Identify which cell holds the provided text, then report its (x, y) central coordinate. 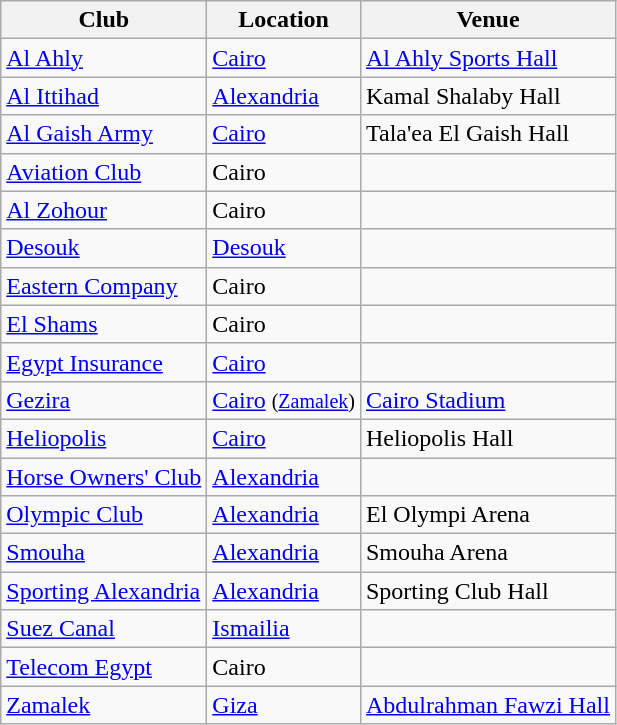
Egypt Insurance (104, 362)
Smouha Arena (488, 553)
Kamal Shalaby Hall (488, 96)
Sporting Alexandria (104, 591)
Suez Canal (104, 629)
Cairo (Zamalek) (284, 400)
Al Ahly Sports Hall (488, 58)
Olympic Club (104, 515)
Eastern Company (104, 286)
Sporting Club Hall (488, 591)
Al Ahly (104, 58)
Venue (488, 20)
Heliopolis (104, 438)
Abdulrahman Fawzi Hall (488, 705)
Club (104, 20)
Al Zohour (104, 210)
Smouha (104, 553)
Location (284, 20)
Horse Owners' Club (104, 477)
Cairo Stadium (488, 400)
El Olympi Arena (488, 515)
Zamalek (104, 705)
Al Ittihad (104, 96)
Heliopolis Hall (488, 438)
Ismailia (284, 629)
Telecom Egypt (104, 667)
Giza (284, 705)
Tala'ea El Gaish Hall (488, 134)
El Shams (104, 324)
Aviation Club (104, 172)
Gezira (104, 400)
Al Gaish Army (104, 134)
